Identify which cell holds the provided text, then report its [x, y] central coordinate. 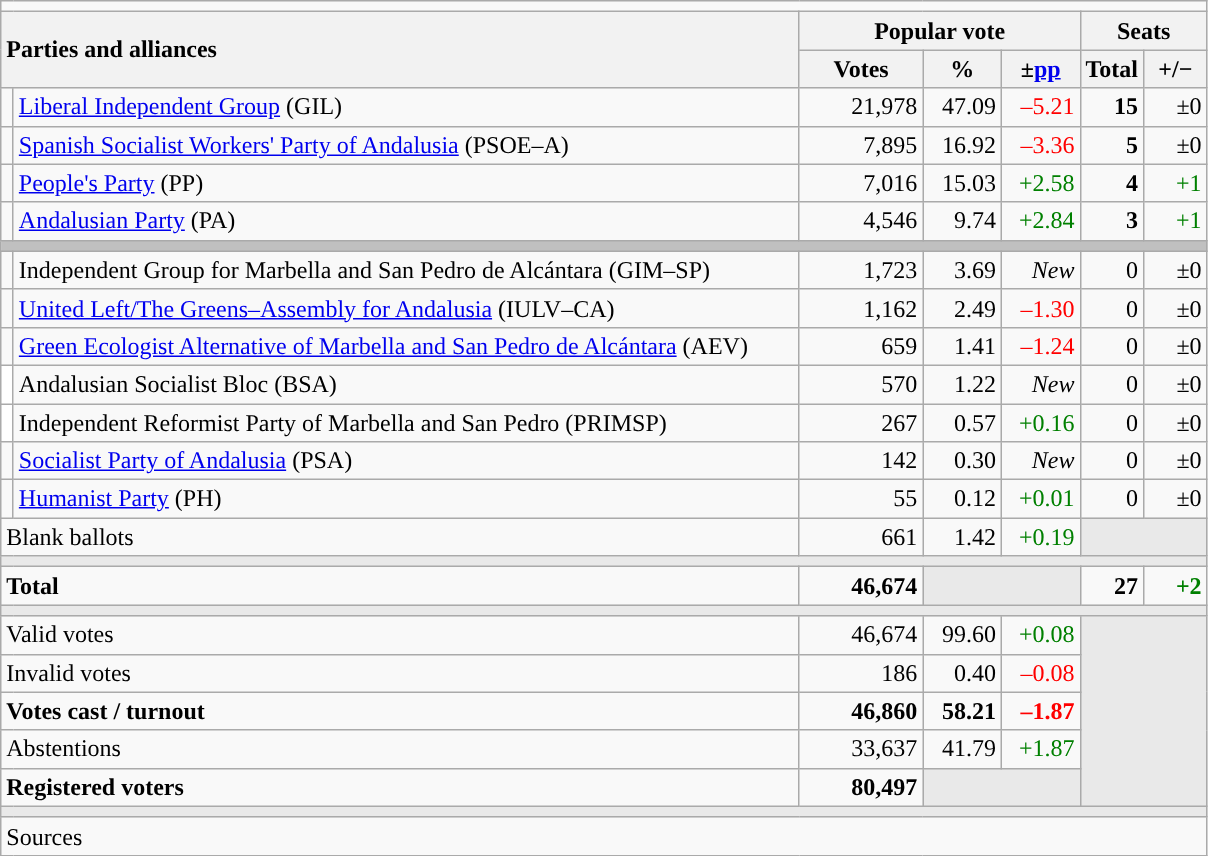
Humanist Party (PH) [406, 499]
Blank ballots [400, 537]
3.69 [962, 270]
Valid votes [400, 635]
Liberal Independent Group (GIL) [406, 107]
+0.16 [1040, 423]
661 [861, 537]
+/− [1176, 69]
7,895 [861, 145]
% [962, 69]
3 [1112, 221]
Votes cast / turnout [400, 711]
–1.24 [1040, 346]
570 [861, 384]
+2 [1176, 586]
–5.21 [1040, 107]
1.22 [962, 384]
+2.84 [1040, 221]
9.74 [962, 221]
Socialist Party of Andalusia (PSA) [406, 461]
Sources [604, 836]
Abstentions [400, 749]
659 [861, 346]
Registered voters [400, 787]
Invalid votes [400, 673]
55 [861, 499]
Seats [1144, 31]
21,978 [861, 107]
99.60 [962, 635]
Popular vote [940, 31]
267 [861, 423]
5 [1112, 145]
0.40 [962, 673]
186 [861, 673]
4 [1112, 183]
+2.58 [1040, 183]
Votes [861, 69]
Spanish Socialist Workers' Party of Andalusia (PSOE–A) [406, 145]
47.09 [962, 107]
+0.19 [1040, 537]
+0.08 [1040, 635]
16.92 [962, 145]
Andalusian Socialist Bloc (BSA) [406, 384]
0.30 [962, 461]
–0.08 [1040, 673]
Independent Reformist Party of Marbella and San Pedro (PRIMSP) [406, 423]
41.79 [962, 749]
58.21 [962, 711]
–1.30 [1040, 308]
4,546 [861, 221]
2.49 [962, 308]
Parties and alliances [400, 50]
Andalusian Party (PA) [406, 221]
0.12 [962, 499]
7,016 [861, 183]
+1.87 [1040, 749]
1,162 [861, 308]
±pp [1040, 69]
27 [1112, 586]
1.41 [962, 346]
0.57 [962, 423]
Green Ecologist Alternative of Marbella and San Pedro de Alcántara (AEV) [406, 346]
33,637 [861, 749]
People's Party (PP) [406, 183]
+0.01 [1040, 499]
46,860 [861, 711]
80,497 [861, 787]
–3.36 [1040, 145]
142 [861, 461]
United Left/The Greens–Assembly for Andalusia (IULV–CA) [406, 308]
1,723 [861, 270]
15 [1112, 107]
–1.87 [1040, 711]
15.03 [962, 183]
Independent Group for Marbella and San Pedro de Alcántara (GIM–SP) [406, 270]
1.42 [962, 537]
